Extract the [x, y] coordinate from the center of the cell holding the provided text.  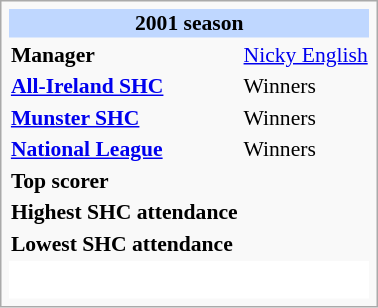
National League [124, 149]
Munster SHC [124, 117]
All-Ireland SHC [124, 86]
Top scorer [124, 180]
Highest SHC attendance [124, 212]
Manager [124, 54]
Lowest SHC attendance [124, 243]
2001 season [189, 23]
Nicky English [306, 54]
